Provide the (x, y) coordinate of the cell's center where the given text is located.  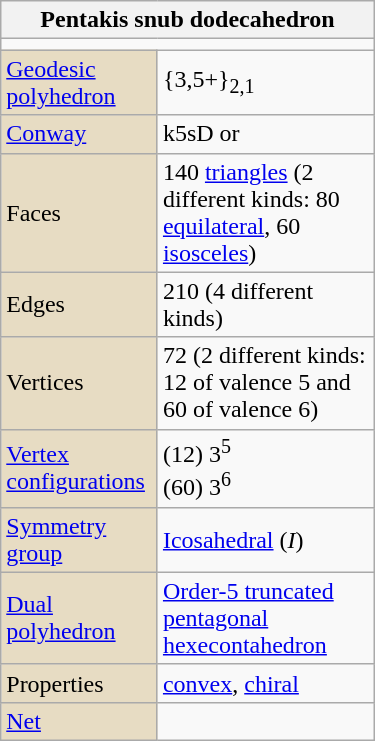
Conway (80, 134)
Net (80, 721)
Order-5 truncated pentagonal hexecontahedron (266, 618)
Symmetry group (80, 540)
Geodesic polyhedron (80, 82)
Pentakis snub dodecahedron (188, 20)
Dual polyhedron (80, 618)
Vertices (80, 383)
Icosahedral (I) (266, 540)
210 (4 different kinds) (266, 304)
(12) 35(60) 36 (266, 468)
{3,5+}2,1 (266, 82)
140 triangles (2 different kinds: 80 equilateral, 60 isosceles) (266, 212)
Edges (80, 304)
k5sD or (266, 134)
convex, chiral (266, 683)
72 (2 different kinds: 12 of valence 5 and 60 of valence 6) (266, 383)
Faces (80, 212)
Vertex configurations (80, 468)
Properties (80, 683)
